Determine the [x, y] coordinate at the center of the cell enclosing the given text.  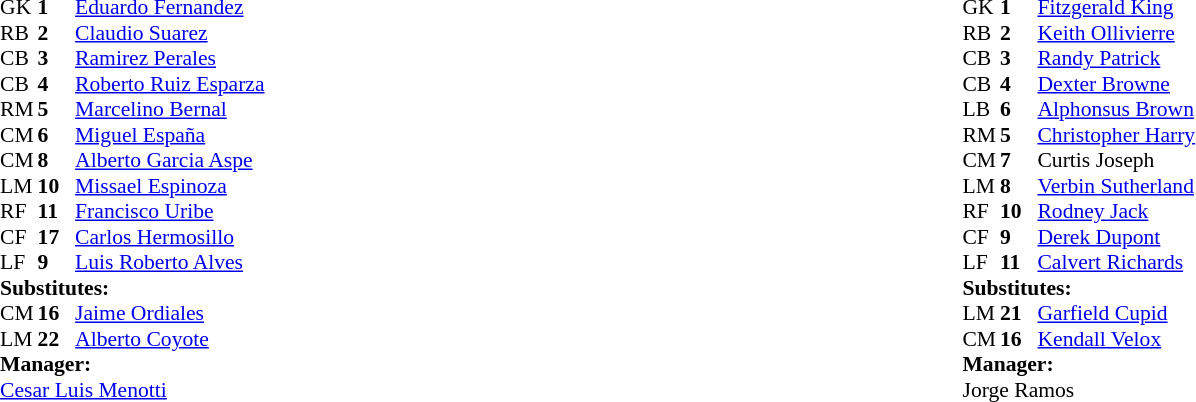
Dexter Browne [1116, 84]
Miguel España [170, 135]
Roberto Ruiz Esparza [170, 84]
Marcelino Bernal [170, 109]
Missael Espinoza [170, 186]
Alphonsus Brown [1116, 109]
Derek Dupont [1116, 237]
Curtis Joseph [1116, 161]
Verbin Sutherland [1116, 186]
Claudio Suarez [170, 33]
Kendall Velox [1116, 339]
Luis Roberto Alves [170, 263]
Alberto Garcia Aspe [170, 161]
Calvert Richards [1116, 263]
Alberto Coyote [170, 339]
Garfield Cupid [1116, 313]
Carlos Hermosillo [170, 237]
Christopher Harry [1116, 135]
LB [981, 109]
22 [57, 339]
Randy Patrick [1116, 59]
Francisco Uribe [170, 211]
21 [1019, 313]
Jaime Ordiales [170, 313]
Rodney Jack [1116, 211]
7 [1019, 161]
17 [57, 237]
Ramirez Perales [170, 59]
Keith Ollivierre [1116, 33]
